From the cell containing the given text, extract its center point as (x, y) coordinate. 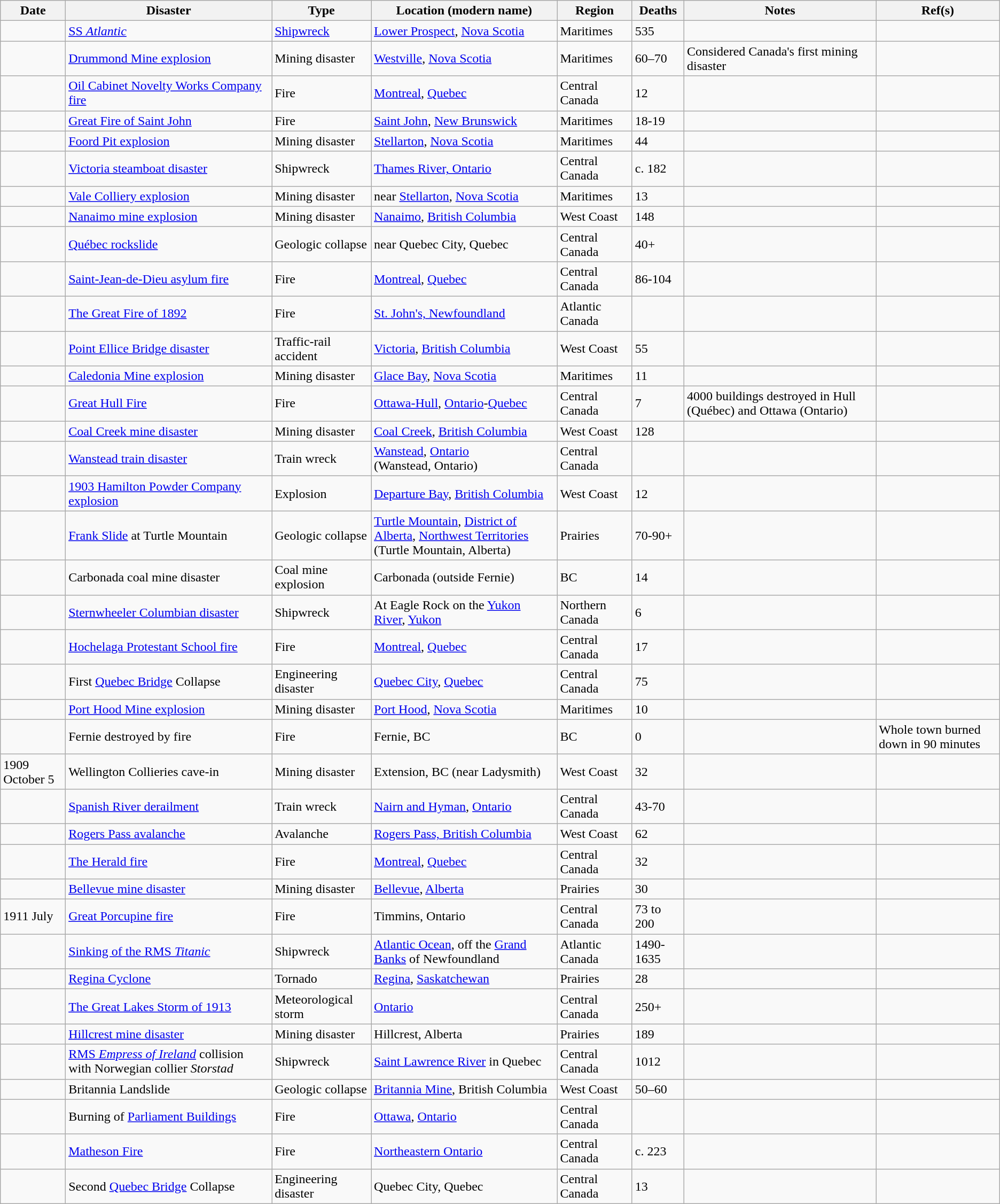
Avalanche (322, 834)
Westville, Nova Scotia (464, 59)
Foord Pit explosion (169, 141)
250+ (658, 1007)
Ref(s) (938, 11)
128 (658, 431)
Burning of Parliament Buildings (169, 1117)
Drummond Mine explosion (169, 59)
Northern Canada (595, 612)
Regina, Saskatchewan (464, 979)
Spanish River derailment (169, 806)
Port Hood, Nova Scotia (464, 709)
18-19 (658, 121)
Rogers Pass, British Columbia (464, 834)
70-90+ (658, 535)
4000 buildings destroyed in Hull (Québec) and Ottawa (Ontario) (780, 404)
RMS Empress of Ireland collision with Norwegian collier Storstad (169, 1061)
62 (658, 834)
Victoria steamboat disaster (169, 169)
Second Quebec Bridge Collapse (169, 1186)
43-70 (658, 806)
Rogers Pass avalanche (169, 834)
Disaster (169, 11)
Britannia Landslide (169, 1089)
Ottawa-Hull, Ontario-Quebec (464, 404)
Coal Creek mine disaster (169, 431)
Northeastern Ontario (464, 1151)
73 to 200 (658, 917)
Carbonada coal mine disaster (169, 577)
189 (658, 1034)
Region (595, 11)
Lower Prospect, Nova Scotia (464, 31)
Atlantic Ocean, off the Grand Banks of Newfoundland (464, 951)
Turtle Mountain, District of Alberta, Northwest Territories (Turtle Mountain, Alberta) (464, 535)
50–60 (658, 1089)
40+ (658, 244)
Sinking of the RMS Titanic (169, 951)
near Quebec City, Quebec (464, 244)
Date (33, 11)
6 (658, 612)
At Eagle Rock on the Yukon River, Yukon (464, 612)
Hillcrest, Alberta (464, 1034)
Saint-Jean-de-Dieu asylum fire (169, 279)
Coal mine explosion (322, 577)
Considered Canada's first mining disaster (780, 59)
Victoria, British Columbia (464, 348)
Timmins, Ontario (464, 917)
535 (658, 31)
Hochelaga Protestant School fire (169, 647)
Bellevue, Alberta (464, 889)
Great Hull Fire (169, 404)
Point Ellice Bridge disaster (169, 348)
Coal Creek, British Columbia (464, 431)
Deaths (658, 11)
28 (658, 979)
55 (658, 348)
Departure Bay, British Columbia (464, 494)
1909 October 5 (33, 772)
Nanaimo, British Columbia (464, 216)
Glace Bay, Nova Scotia (464, 376)
Saint Lawrence River in Quebec (464, 1061)
Québec rockslide (169, 244)
Matheson Fire (169, 1151)
Oil Cabinet Novelty Works Company fire (169, 93)
Great Porcupine fire (169, 917)
The Great Lakes Storm of 1913 (169, 1007)
Stellarton, Nova Scotia (464, 141)
1012 (658, 1061)
11 (658, 376)
60–70 (658, 59)
Location (modern name) (464, 11)
Saint John, New Brunswick (464, 121)
Vale Colliery explosion (169, 196)
7 (658, 404)
Explosion (322, 494)
Nanaimo mine explosion (169, 216)
Wellington Collieries cave-in (169, 772)
Notes (780, 11)
Whole town burned down in 90 minutes (938, 736)
Britannia Mine, British Columbia (464, 1089)
Port Hood Mine explosion (169, 709)
Ontario (464, 1007)
Carbonada (outside Fernie) (464, 577)
Great Fire of Saint John (169, 121)
Nairn and Hyman, Ontario (464, 806)
86-104 (658, 279)
Bellevue mine disaster (169, 889)
Wanstead train disaster (169, 459)
The Herald fire (169, 861)
Caledonia Mine explosion (169, 376)
0 (658, 736)
SS Atlantic (169, 31)
Ottawa, Ontario (464, 1117)
17 (658, 647)
Traffic-rail accident (322, 348)
75 (658, 682)
30 (658, 889)
Meteorological storm (322, 1007)
Frank Slide at Turtle Mountain (169, 535)
Tornado (322, 979)
Fernie, BC (464, 736)
St. John's, Newfoundland (464, 313)
c. 182 (658, 169)
The Great Fire of 1892 (169, 313)
Fernie destroyed by fire (169, 736)
Regina Cyclone (169, 979)
Wanstead, Ontario (Wanstead, Ontario) (464, 459)
Type (322, 11)
1903 Hamilton Powder Company explosion (169, 494)
Extension, BC (near Ladysmith) (464, 772)
44 (658, 141)
1911 July (33, 917)
10 (658, 709)
14 (658, 577)
near Stellarton, Nova Scotia (464, 196)
First Quebec Bridge Collapse (169, 682)
c. 223 (658, 1151)
Sternwheeler Columbian disaster (169, 612)
148 (658, 216)
Hillcrest mine disaster (169, 1034)
Thames River, Ontario (464, 169)
1490-1635 (658, 951)
